From the cell containing the given text, extract its center point as [x, y] coordinate. 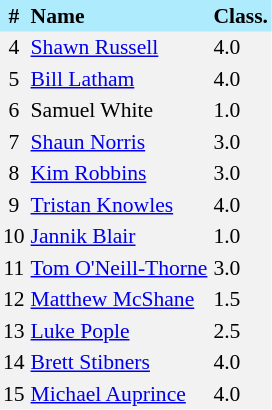
Jannik Blair [120, 236]
11 [14, 268]
5 [14, 79]
2.5 [240, 331]
Matthew McShane [120, 300]
Kim Robbins [120, 174]
15 [14, 394]
Shawn Russell [120, 48]
Tom O'Neill-Thorne [120, 268]
Shaun Norris [120, 142]
Tristan Knowles [120, 205]
Brett Stibners [120, 362]
1.5 [240, 300]
Michael Auprince [120, 394]
# [14, 16]
Luke Pople [120, 331]
14 [14, 362]
9 [14, 205]
13 [14, 331]
Class. [240, 16]
7 [14, 142]
Bill Latham [120, 79]
Samuel White [120, 110]
Name [120, 16]
10 [14, 236]
12 [14, 300]
8 [14, 174]
4 [14, 48]
6 [14, 110]
